Determine the (X, Y) coordinate at the center of the cell enclosing the given text.  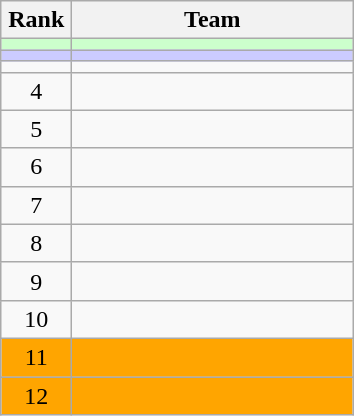
4 (36, 91)
Team (212, 20)
9 (36, 281)
5 (36, 129)
Rank (36, 20)
12 (36, 395)
7 (36, 205)
6 (36, 167)
8 (36, 243)
11 (36, 357)
10 (36, 319)
